Locate the cell with the specified text and output its [x, y] center coordinate. 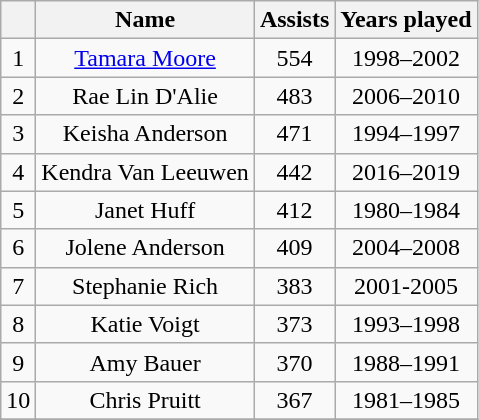
370 [294, 362]
1998–2002 [406, 58]
Amy Bauer [146, 362]
373 [294, 324]
1994–1997 [406, 134]
5 [18, 210]
471 [294, 134]
2016–2019 [406, 172]
8 [18, 324]
Name [146, 20]
1980–1984 [406, 210]
10 [18, 400]
412 [294, 210]
Keisha Anderson [146, 134]
Katie Voigt [146, 324]
383 [294, 286]
2 [18, 96]
Tamara Moore [146, 58]
Janet Huff [146, 210]
1993–1998 [406, 324]
2006–2010 [406, 96]
6 [18, 248]
1 [18, 58]
367 [294, 400]
2001-2005 [406, 286]
1988–1991 [406, 362]
Years played [406, 20]
483 [294, 96]
409 [294, 248]
Assists [294, 20]
2004–2008 [406, 248]
4 [18, 172]
1981–1985 [406, 400]
Rae Lin D'Alie [146, 96]
Jolene Anderson [146, 248]
3 [18, 134]
554 [294, 58]
442 [294, 172]
Stephanie Rich [146, 286]
Kendra Van Leeuwen [146, 172]
Chris Pruitt [146, 400]
9 [18, 362]
7 [18, 286]
